Find where the given text appears and provide that cell's center as (x, y) coordinate. 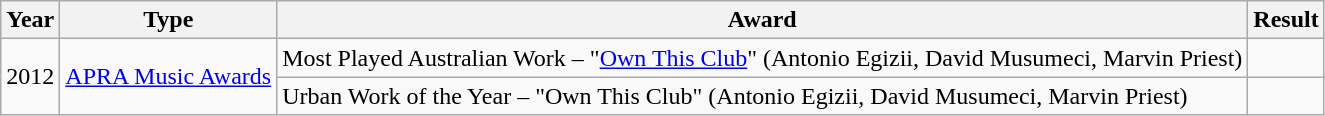
Year (30, 20)
Award (762, 20)
Urban Work of the Year – "Own This Club" (Antonio Egizii, David Musumeci, Marvin Priest) (762, 96)
2012 (30, 77)
APRA Music Awards (168, 77)
Result (1286, 20)
Type (168, 20)
Most Played Australian Work – "Own This Club" (Antonio Egizii, David Musumeci, Marvin Priest) (762, 58)
